Return the [X, Y] coordinate for the center point of the cell that contains the specified text.  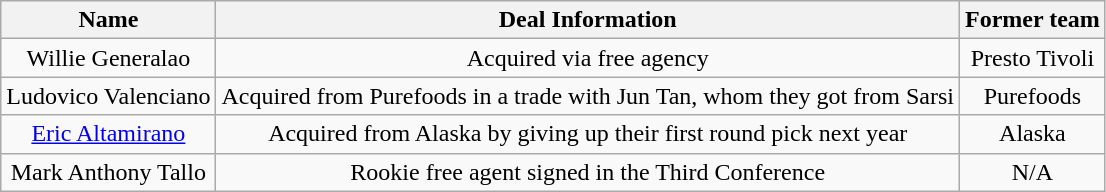
Name [108, 20]
Willie Generalao [108, 58]
Mark Anthony Tallo [108, 172]
Purefoods [1032, 96]
Acquired via free agency [588, 58]
Deal Information [588, 20]
Acquired from Alaska by giving up their first round pick next year [588, 134]
Acquired from Purefoods in a trade with Jun Tan, whom they got from Sarsi [588, 96]
N/A [1032, 172]
Former team [1032, 20]
Ludovico Valenciano [108, 96]
Eric Altamirano [108, 134]
Rookie free agent signed in the Third Conference [588, 172]
Presto Tivoli [1032, 58]
Alaska [1032, 134]
